Provide the [X, Y] coordinate of the cell's center where the given text is located.  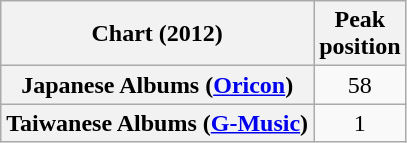
Peakposition [360, 34]
1 [360, 123]
Chart (2012) [158, 34]
Japanese Albums (Oricon) [158, 85]
Taiwanese Albums (G-Music) [158, 123]
58 [360, 85]
